For the text-containing cell, return its midpoint in [X, Y] coordinate format. 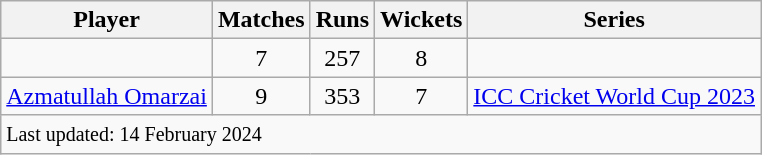
Runs [342, 20]
8 [422, 58]
9 [261, 96]
Matches [261, 20]
353 [342, 96]
Azmatullah Omarzai [107, 96]
Last updated: 14 February 2024 [381, 134]
Series [614, 20]
257 [342, 58]
ICC Cricket World Cup 2023 [614, 96]
Player [107, 20]
Wickets [422, 20]
